Determine the [X, Y] coordinate at the center of the cell enclosing the given text.  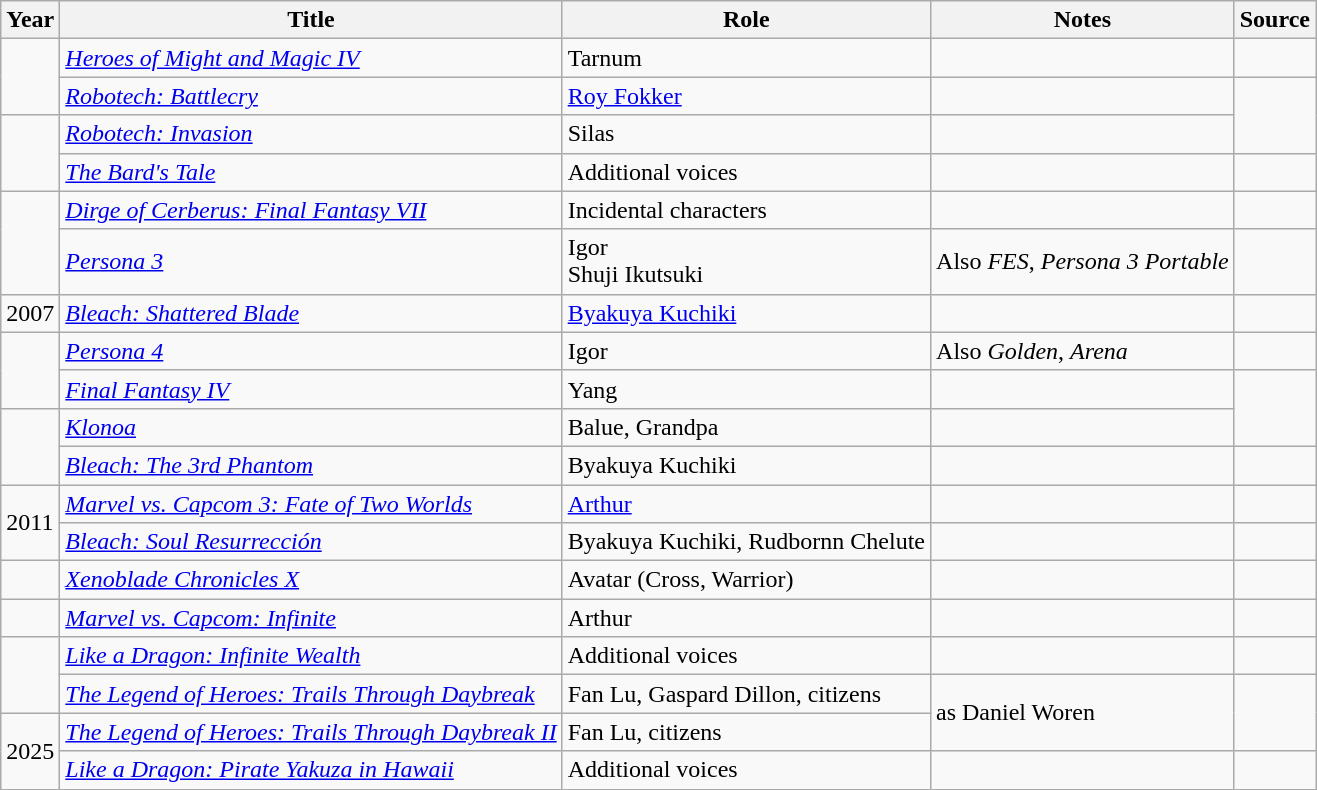
Xenoblade Chronicles X [311, 580]
Byakuya Kuchiki, Rudbornn Chelute [746, 542]
Notes [1083, 20]
Marvel vs. Capcom 3: Fate of Two Worlds [311, 503]
Igor [746, 351]
Role [746, 20]
The Legend of Heroes: Trails Through Daybreak II [311, 732]
IgorShuji Ikutsuki [746, 262]
Final Fantasy IV [311, 389]
Persona 3 [311, 262]
as Daniel Woren [1083, 713]
Title [311, 20]
Heroes of Might and Magic IV [311, 58]
Roy Fokker [746, 96]
Robotech: Battlecry [311, 96]
Bleach: Soul Resurrección [311, 542]
Bleach: The 3rd Phantom [311, 465]
Dirge of Cerberus: Final Fantasy VII [311, 210]
Silas [746, 134]
The Legend of Heroes: Trails Through Daybreak [311, 694]
Marvel vs. Capcom: Infinite [311, 618]
The Bard's Tale [311, 172]
2007 [30, 313]
Source [1274, 20]
Also FES, Persona 3 Portable [1083, 262]
Tarnum [746, 58]
Bleach: Shattered Blade [311, 313]
Fan Lu, Gaspard Dillon, citizens [746, 694]
Fan Lu, citizens [746, 732]
Year [30, 20]
Balue, Grandpa [746, 427]
2011 [30, 522]
2025 [30, 751]
Like a Dragon: Pirate Yakuza in Hawaii [311, 770]
Klonoa [311, 427]
Persona 4 [311, 351]
Also Golden, Arena [1083, 351]
Yang [746, 389]
Like a Dragon: Infinite Wealth [311, 656]
Avatar (Cross, Warrior) [746, 580]
Incidental characters [746, 210]
Robotech: Invasion [311, 134]
